Return [x, y] of the center of cell containing provided text 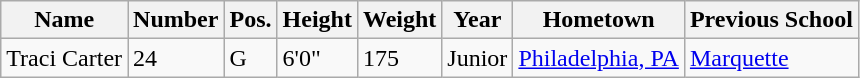
Previous School [771, 20]
Name [64, 20]
Marquette [771, 58]
Hometown [599, 20]
Year [478, 20]
175 [399, 58]
Pos. [250, 20]
Junior [478, 58]
Weight [399, 20]
24 [176, 58]
Traci Carter [64, 58]
6'0" [317, 58]
Philadelphia, PA [599, 58]
Height [317, 20]
Number [176, 20]
G [250, 58]
